Output the [X, Y] coordinate of the center of the cell containing the given text.  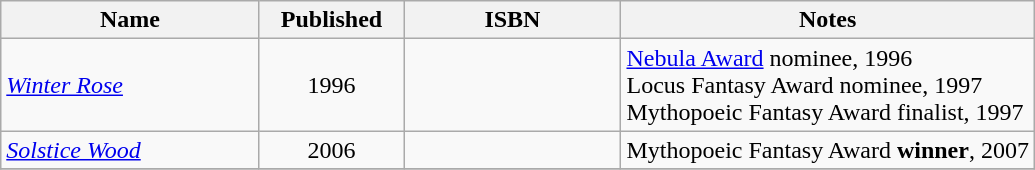
Solstice Wood [130, 150]
ISBN [512, 20]
Mythopoeic Fantasy Award winner, 2007 [828, 150]
1996 [332, 85]
Published [332, 20]
Name [130, 20]
2006 [332, 150]
Notes [828, 20]
Nebula Award nominee, 1996Locus Fantasy Award nominee, 1997Mythopoeic Fantasy Award finalist, 1997 [828, 85]
Winter Rose [130, 85]
